From the cell containing the given text, extract its center point as [X, Y] coordinate. 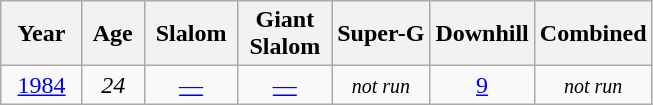
Combined [593, 34]
Super-G [381, 34]
1984 [42, 85]
24 [113, 85]
9 [482, 85]
Age [113, 34]
Year [42, 34]
Giant Slalom [285, 34]
Downhill [482, 34]
Slalom [191, 34]
